Pinpoint the cell where the given text exists, returning its (X, Y) midpoint coordinate. 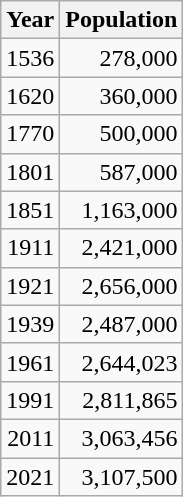
1620 (30, 96)
278,000 (122, 58)
1911 (30, 248)
2011 (30, 438)
1921 (30, 286)
1,163,000 (122, 210)
3,063,456 (122, 438)
Population (122, 20)
Year (30, 20)
1801 (30, 172)
2,811,865 (122, 400)
3,107,500 (122, 477)
1991 (30, 400)
1961 (30, 362)
587,000 (122, 172)
500,000 (122, 134)
2021 (30, 477)
2,421,000 (122, 248)
1536 (30, 58)
1851 (30, 210)
2,644,023 (122, 362)
2,487,000 (122, 324)
1939 (30, 324)
1770 (30, 134)
2,656,000 (122, 286)
360,000 (122, 96)
